Capture the cell that displays the provided text and extract its (X, Y) central coordinate. 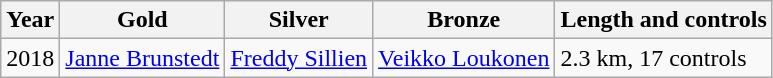
Gold (142, 20)
Year (30, 20)
Silver (299, 20)
Janne Brunstedt (142, 58)
Veikko Loukonen (464, 58)
Length and controls (664, 20)
Freddy Sillien (299, 58)
2.3 km, 17 controls (664, 58)
Bronze (464, 20)
2018 (30, 58)
